For the text-containing cell, return its midpoint in [x, y] coordinate format. 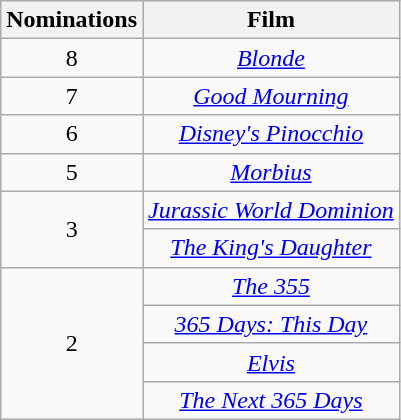
Jurassic World Dominion [270, 210]
The Next 365 Days [270, 400]
3 [72, 229]
365 Days: This Day [270, 324]
Blonde [270, 58]
Disney's Pinocchio [270, 134]
Film [270, 20]
6 [72, 134]
Nominations [72, 20]
7 [72, 96]
Elvis [270, 362]
Good Mourning [270, 96]
5 [72, 172]
8 [72, 58]
The King's Daughter [270, 248]
Morbius [270, 172]
2 [72, 343]
The 355 [270, 286]
